Scan for the cell matching the given text and deliver its [x, y] coordinate at center. 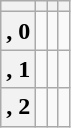
, 1 [18, 69]
, 2 [18, 107]
, 0 [18, 31]
